For the text-containing cell, return its midpoint in [x, y] coordinate format. 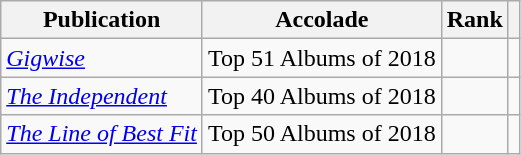
Top 51 Albums of 2018 [322, 58]
The Line of Best Fit [102, 134]
Publication [102, 20]
Accolade [322, 20]
Top 40 Albums of 2018 [322, 96]
The Independent [102, 96]
Rank [474, 20]
Top 50 Albums of 2018 [322, 134]
Gigwise [102, 58]
